Capture the cell that displays the provided text and extract its [X, Y] central coordinate. 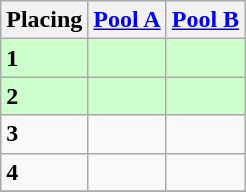
Pool A [127, 20]
Pool B [205, 20]
4 [44, 172]
Placing [44, 20]
3 [44, 134]
1 [44, 58]
2 [44, 96]
